Pinpoint the cell where the given text exists, returning its (x, y) midpoint coordinate. 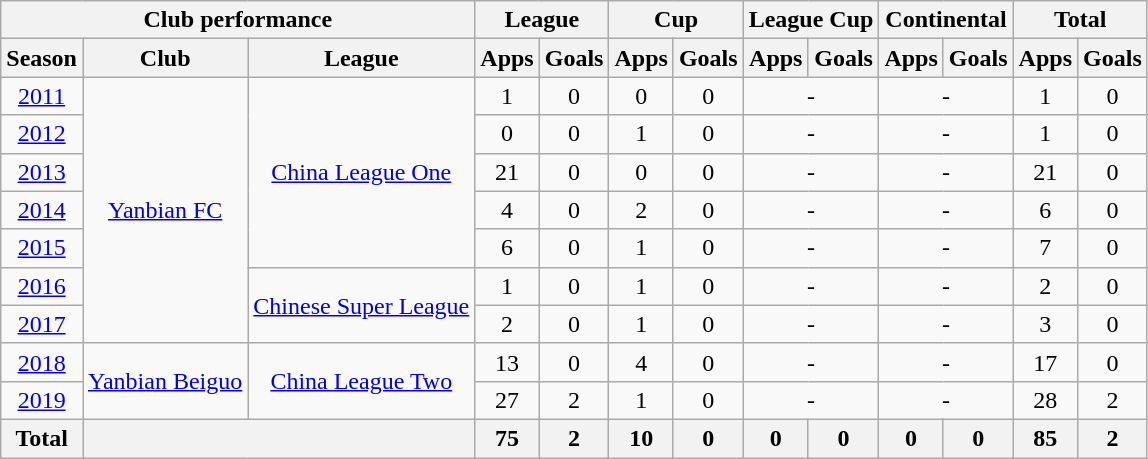
Yanbian Beiguo (164, 381)
10 (641, 438)
2015 (42, 248)
2012 (42, 134)
China League Two (362, 381)
Yanbian FC (164, 210)
2016 (42, 286)
China League One (362, 172)
2014 (42, 210)
Continental (946, 20)
Club (164, 58)
28 (1045, 400)
League Cup (811, 20)
75 (507, 438)
Cup (676, 20)
3 (1045, 324)
17 (1045, 362)
27 (507, 400)
Season (42, 58)
Club performance (238, 20)
Chinese Super League (362, 305)
2013 (42, 172)
2017 (42, 324)
7 (1045, 248)
2018 (42, 362)
85 (1045, 438)
13 (507, 362)
2019 (42, 400)
2011 (42, 96)
